Output the (X, Y) coordinate of the center of the cell containing the given text.  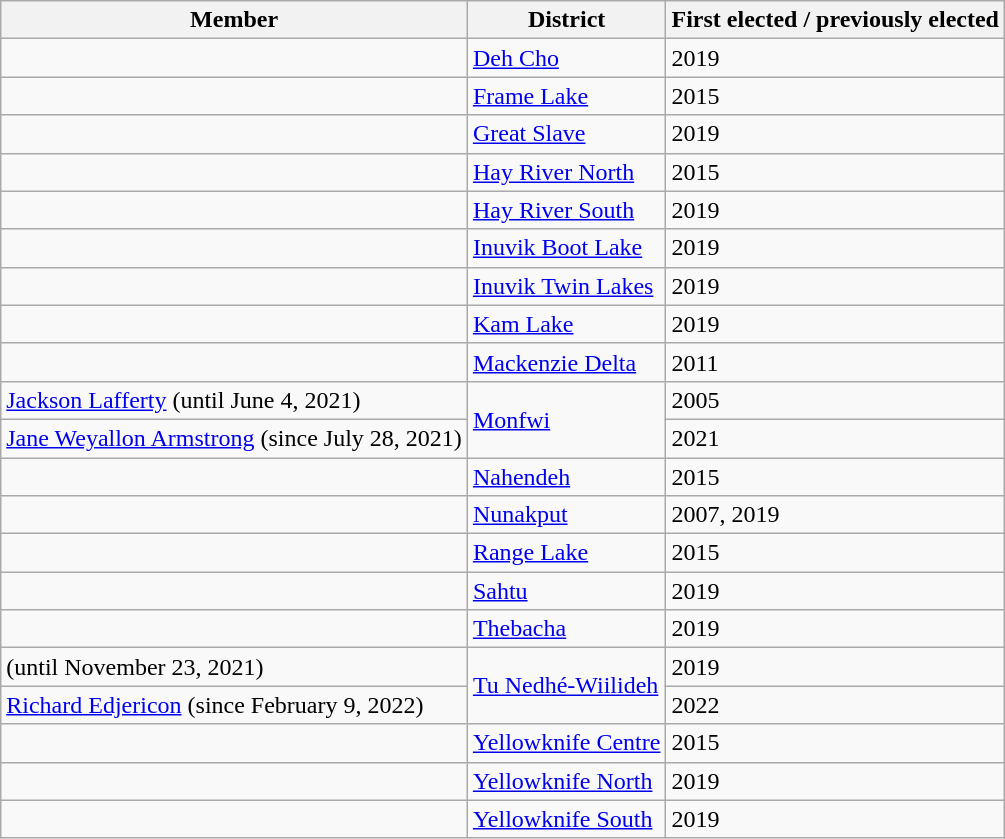
Nunakput (566, 515)
Inuvik Twin Lakes (566, 286)
District (566, 20)
Sahtu (566, 591)
Yellowknife Centre (566, 743)
Hay River North (566, 172)
Hay River South (566, 210)
First elected / previously elected (836, 20)
Monfwi (566, 419)
Yellowknife North (566, 781)
Jane Weyallon Armstrong (since July 28, 2021) (234, 438)
Yellowknife South (566, 819)
Great Slave (566, 134)
Thebacha (566, 629)
Tu Nedhé-Wiilideh (566, 686)
Deh Cho (566, 58)
Inuvik Boot Lake (566, 248)
Member (234, 20)
Mackenzie Delta (566, 362)
Range Lake (566, 553)
Nahendeh (566, 477)
2007, 2019 (836, 515)
Frame Lake (566, 96)
Jackson Lafferty (until June 4, 2021) (234, 400)
2005 (836, 400)
2022 (836, 705)
Richard Edjericon (since February 9, 2022) (234, 705)
Kam Lake (566, 324)
2011 (836, 362)
2021 (836, 438)
(until November 23, 2021) (234, 667)
